Output the (x, y) coordinate of the center of the cell containing the given text.  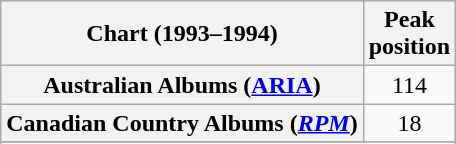
Chart (1993–1994) (182, 34)
18 (409, 123)
Canadian Country Albums (RPM) (182, 123)
Peakposition (409, 34)
Australian Albums (ARIA) (182, 85)
114 (409, 85)
